Pinpoint the cell where the given text exists, returning its (x, y) midpoint coordinate. 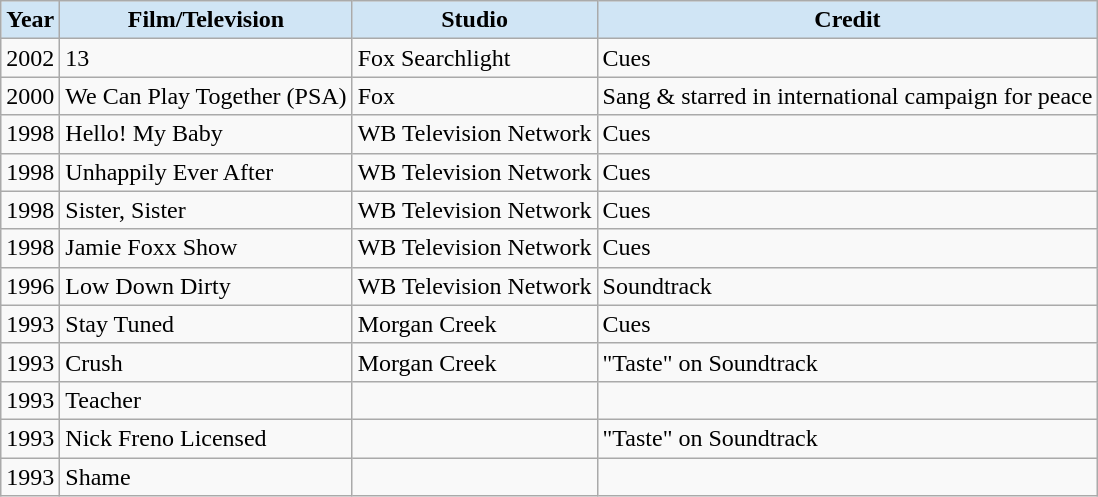
Hello! My Baby (206, 134)
Jamie Foxx Show (206, 248)
Teacher (206, 400)
Crush (206, 362)
Nick Freno Licensed (206, 438)
Sister, Sister (206, 210)
Fox Searchlight (474, 58)
Year (30, 20)
13 (206, 58)
Shame (206, 477)
Soundtrack (848, 286)
Studio (474, 20)
2000 (30, 96)
1996 (30, 286)
2002 (30, 58)
Stay Tuned (206, 324)
Film/Television (206, 20)
Sang & starred in international campaign for peace (848, 96)
Credit (848, 20)
Unhappily Ever After (206, 172)
Fox (474, 96)
Low Down Dirty (206, 286)
We Can Play Together (PSA) (206, 96)
